From the cell containing the given text, extract its center point as [x, y] coordinate. 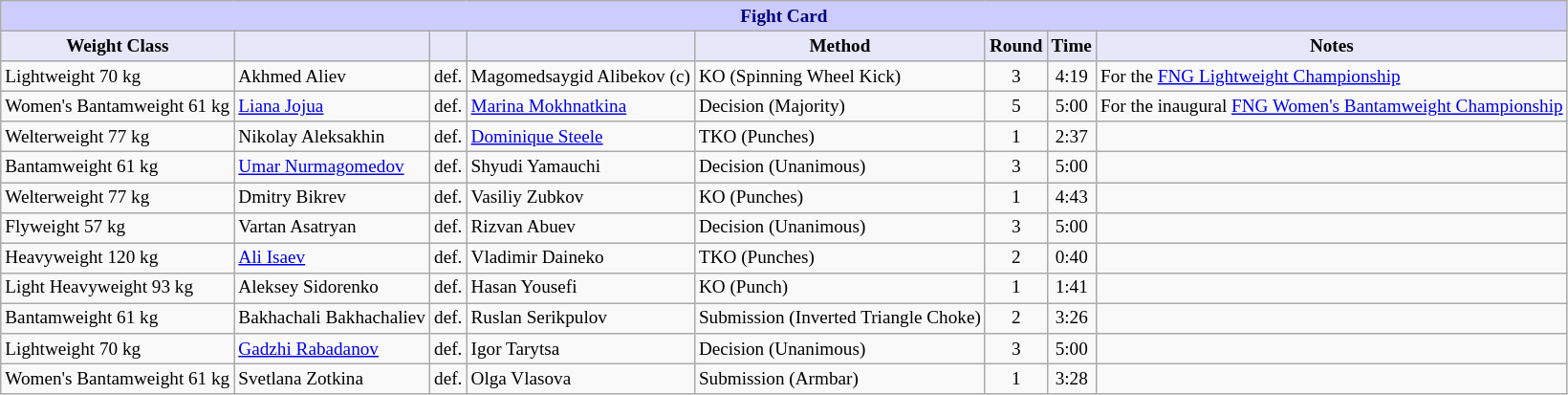
KO (Punch) [839, 288]
Dominique Steele [580, 137]
3:28 [1071, 379]
Flyweight 57 kg [118, 228]
Vartan Asatryan [333, 228]
Gadzhi Rabadanov [333, 349]
Round [1015, 46]
0:40 [1071, 258]
4:43 [1071, 197]
Time [1071, 46]
Vasiliy Zubkov [580, 197]
1:41 [1071, 288]
Igor Tarytsa [580, 349]
Rizvan Abuev [580, 228]
For the inaugural FNG Women's Bantamweight Championship [1331, 106]
3:26 [1071, 318]
Nikolay Aleksakhin [333, 137]
Method [839, 46]
Hasan Yousefi [580, 288]
Aleksey Sidorenko [333, 288]
Olga Vlasova [580, 379]
Bakhachali Bakhachaliev [333, 318]
Vladimir Daineko [580, 258]
Magomedsaygid Alibekov (c) [580, 77]
Weight Class [118, 46]
KO (Punches) [839, 197]
For the FNG Lightweight Championship [1331, 77]
4:19 [1071, 77]
Umar Nurmagomedov [333, 167]
Notes [1331, 46]
Svetlana Zotkina [333, 379]
Ali Isaev [333, 258]
Ruslan Serikpulov [580, 318]
Fight Card [784, 16]
Liana Jojua [333, 106]
Decision (Majority) [839, 106]
Dmitry Bikrev [333, 197]
5 [1015, 106]
Light Heavyweight 93 kg [118, 288]
KO (Spinning Wheel Kick) [839, 77]
Marina Mokhnatkina [580, 106]
Akhmed Aliev [333, 77]
Heavyweight 120 kg [118, 258]
Shyudi Yamauchi [580, 167]
Submission (Armbar) [839, 379]
2:37 [1071, 137]
Submission (Inverted Triangle Choke) [839, 318]
